Search for the cell housing the specified text and yield its [x, y] center coordinate. 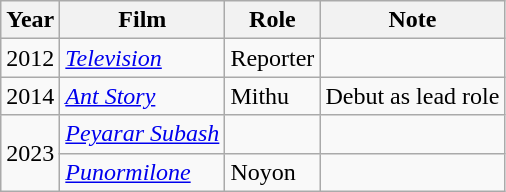
Television [142, 58]
Mithu [272, 96]
Reporter [272, 58]
2012 [30, 58]
Peyarar Subash [142, 134]
Punormilone [142, 172]
Role [272, 20]
Debut as lead role [412, 96]
Year [30, 20]
Ant Story [142, 96]
2014 [30, 96]
Noyon [272, 172]
Film [142, 20]
2023 [30, 153]
Note [412, 20]
